For the text-containing cell, return its midpoint in (x, y) coordinate format. 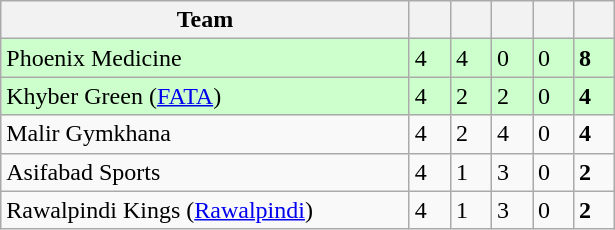
Rawalpindi Kings (Rawalpindi) (206, 210)
Team (206, 20)
Malir Gymkhana (206, 134)
8 (594, 58)
Khyber Green (FATA) (206, 96)
Asifabad Sports (206, 172)
Phoenix Medicine (206, 58)
